Pinpoint the cell where the given text exists, returning its (x, y) midpoint coordinate. 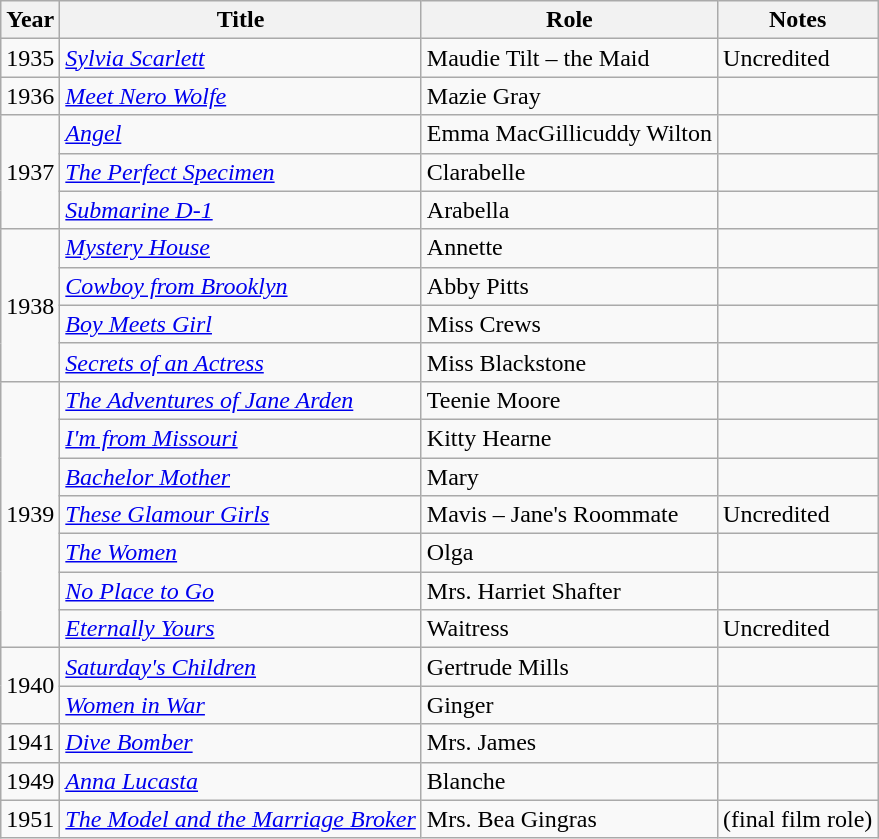
Angel (240, 134)
Waitress (569, 629)
Boy Meets Girl (240, 324)
Anna Lucasta (240, 781)
1941 (30, 743)
Women in War (240, 705)
1949 (30, 781)
The Women (240, 553)
Mystery House (240, 248)
These Glamour Girls (240, 515)
Annette (569, 248)
Abby Pitts (569, 286)
Mrs. James (569, 743)
Kitty Hearne (569, 438)
Ginger (569, 705)
The Model and the Marriage Broker (240, 819)
Clarabelle (569, 172)
Role (569, 20)
Cowboy from Brooklyn (240, 286)
The Perfect Specimen (240, 172)
Mazie Gray (569, 96)
Olga (569, 553)
(final film role) (798, 819)
Emma MacGillicuddy Wilton (569, 134)
Saturday's Children (240, 667)
1937 (30, 172)
Mavis – Jane's Roommate (569, 515)
Blanche (569, 781)
Dive Bomber (240, 743)
1935 (30, 58)
Teenie Moore (569, 400)
Miss Crews (569, 324)
Mrs. Bea Gingras (569, 819)
Submarine D-1 (240, 210)
1939 (30, 514)
1938 (30, 305)
Title (240, 20)
Gertrude Mills (569, 667)
Mrs. Harriet Shafter (569, 591)
1951 (30, 819)
Secrets of an Actress (240, 362)
The Adventures of Jane Arden (240, 400)
Maudie Tilt – the Maid (569, 58)
Sylvia Scarlett (240, 58)
Mary (569, 477)
Arabella (569, 210)
Notes (798, 20)
Meet Nero Wolfe (240, 96)
I'm from Missouri (240, 438)
Miss Blackstone (569, 362)
Bachelor Mother (240, 477)
Year (30, 20)
1940 (30, 686)
Eternally Yours (240, 629)
No Place to Go (240, 591)
1936 (30, 96)
